From the cell containing the given text, extract its center point as (X, Y) coordinate. 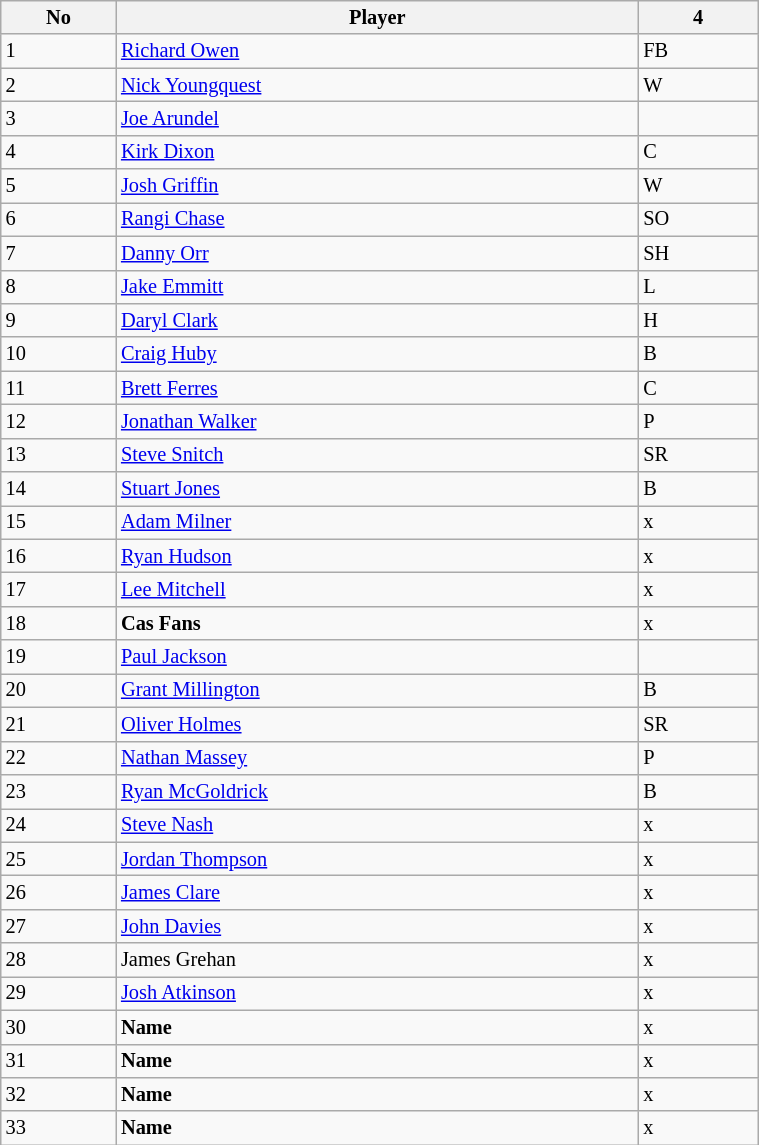
Daryl Clark (377, 320)
Grant Millington (377, 690)
Steve Nash (377, 825)
7 (58, 253)
Cas Fans (377, 623)
Jonathan Walker (377, 421)
SH (698, 253)
33 (58, 1128)
Brett Ferres (377, 388)
FB (698, 51)
18 (58, 623)
Lee Mitchell (377, 589)
22 (58, 758)
Ryan McGoldrick (377, 791)
20 (58, 690)
21 (58, 724)
Nick Youngquest (377, 85)
16 (58, 556)
Paul Jackson (377, 657)
31 (58, 1061)
1 (58, 51)
L (698, 287)
27 (58, 926)
Ryan Hudson (377, 556)
26 (58, 892)
Kirk Dixon (377, 152)
23 (58, 791)
8 (58, 287)
Craig Huby (377, 354)
14 (58, 489)
11 (58, 388)
28 (58, 960)
Adam Milner (377, 522)
Steve Snitch (377, 455)
19 (58, 657)
15 (58, 522)
32 (58, 1094)
SO (698, 219)
3 (58, 118)
Josh Atkinson (377, 993)
6 (58, 219)
Joe Arundel (377, 118)
2 (58, 85)
17 (58, 589)
Rangi Chase (377, 219)
10 (58, 354)
Jake Emmitt (377, 287)
Danny Orr (377, 253)
Richard Owen (377, 51)
H (698, 320)
12 (58, 421)
Oliver Holmes (377, 724)
Jordan Thompson (377, 859)
9 (58, 320)
24 (58, 825)
No (58, 17)
Josh Griffin (377, 186)
Stuart Jones (377, 489)
25 (58, 859)
Nathan Massey (377, 758)
James Grehan (377, 960)
30 (58, 1027)
5 (58, 186)
13 (58, 455)
James Clare (377, 892)
John Davies (377, 926)
29 (58, 993)
Player (377, 17)
